Scan for the cell matching the given text and deliver its (X, Y) coordinate at center. 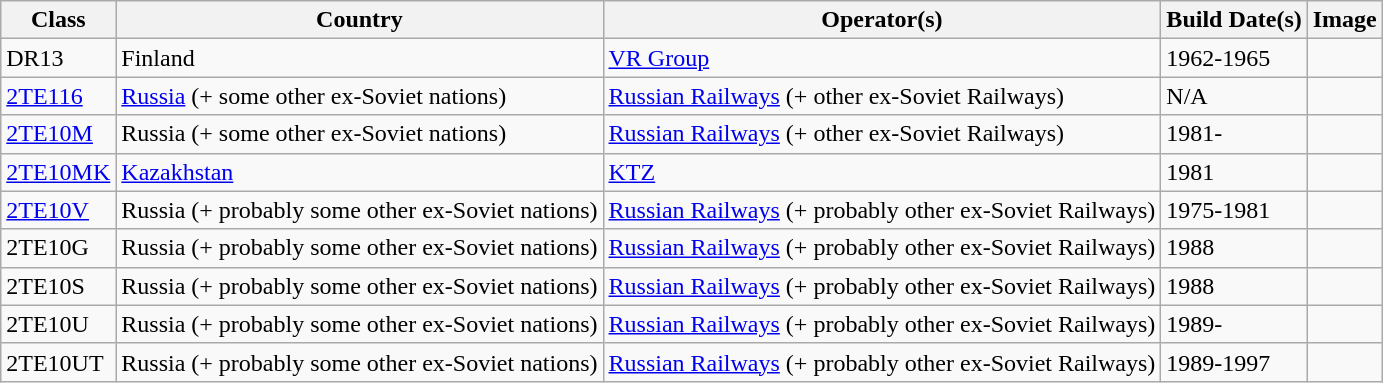
1989- (1234, 324)
Image (1344, 20)
KTZ (882, 172)
1975-1981 (1234, 210)
N/A (1234, 96)
2TE10S (58, 286)
Build Date(s) (1234, 20)
DR13 (58, 58)
1981 (1234, 172)
Country (360, 20)
Kazakhstan (360, 172)
1981- (1234, 134)
1962-1965 (1234, 58)
2TE10UT (58, 362)
2TE116 (58, 96)
Operator(s) (882, 20)
2TE10G (58, 248)
2TE10U (58, 324)
2TE10V (58, 210)
Class (58, 20)
Finland (360, 58)
1989-1997 (1234, 362)
2TE10MK (58, 172)
VR Group (882, 58)
2TE10M (58, 134)
